Detect which cell encompasses the target text, then output its [x, y] center coordinate. 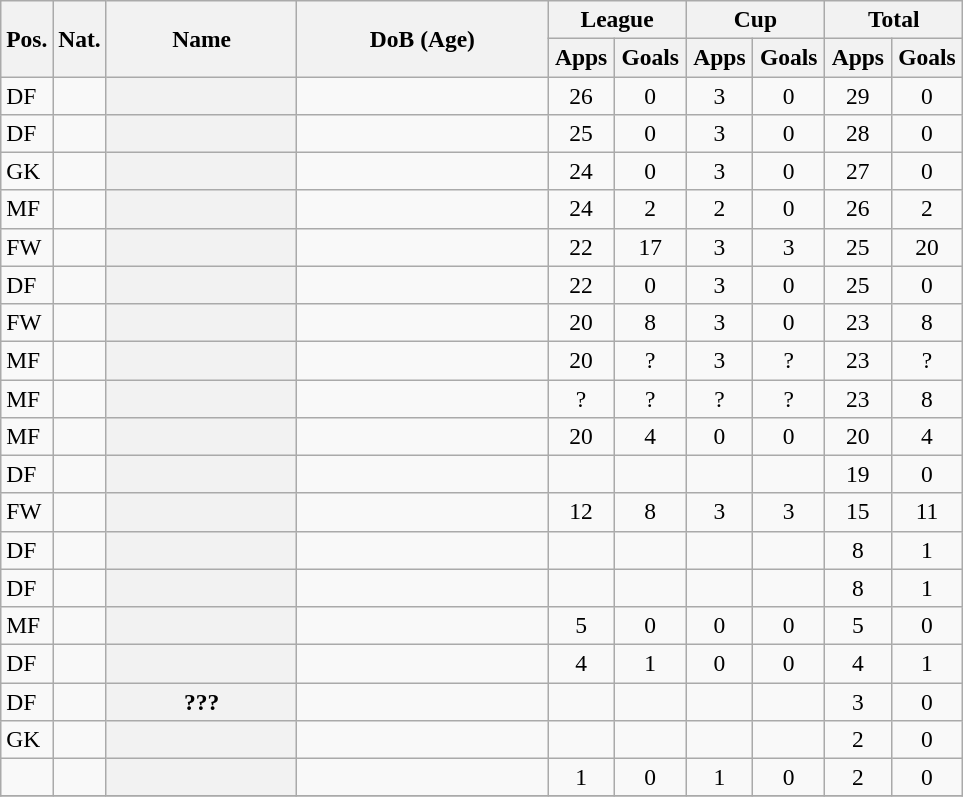
??? [202, 701]
Pos. [27, 38]
Cup [755, 19]
19 [858, 474]
27 [858, 171]
League [617, 19]
DoB (Age) [422, 38]
11 [927, 512]
Nat. [80, 38]
29 [858, 95]
Total [894, 19]
28 [858, 133]
17 [650, 247]
Name [202, 38]
15 [858, 512]
12 [581, 512]
